From the cell containing the given text, extract its center point as [X, Y] coordinate. 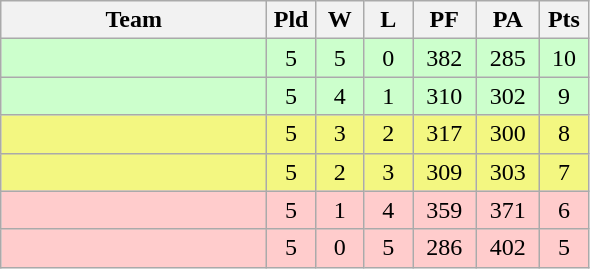
Team [134, 20]
382 [444, 58]
317 [444, 134]
302 [508, 96]
L [388, 20]
7 [564, 172]
402 [508, 248]
9 [564, 96]
6 [564, 210]
W [340, 20]
285 [508, 58]
Pts [564, 20]
8 [564, 134]
300 [508, 134]
10 [564, 58]
303 [508, 172]
310 [444, 96]
371 [508, 210]
PA [508, 20]
359 [444, 210]
286 [444, 248]
309 [444, 172]
Pld [292, 20]
PF [444, 20]
